Provide the (x, y) coordinate of the cell's center where the given text is located.  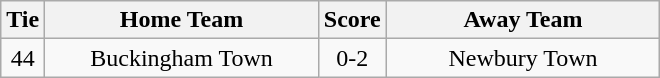
Home Team (182, 20)
Away Team (523, 20)
Newbury Town (523, 58)
44 (23, 58)
Tie (23, 20)
0-2 (352, 58)
Score (352, 20)
Buckingham Town (182, 58)
